Return the [x, y] coordinate for the center point of the cell that contains the specified text.  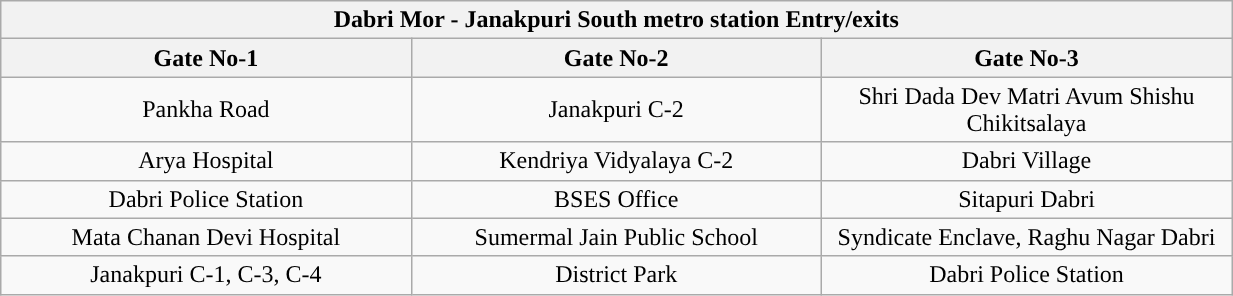
Arya Hospital [206, 161]
District Park [616, 275]
Gate No-3 [1026, 58]
Dabri Village [1026, 161]
Gate No-1 [206, 58]
Syndicate Enclave, Raghu Nagar Dabri [1026, 237]
Mata Chanan Devi Hospital [206, 237]
Sitapuri Dabri [1026, 199]
BSES Office [616, 199]
Janakpuri C-1, C-3, C-4 [206, 275]
Gate No-2 [616, 58]
Dabri Mor - Janakpuri South metro station Entry/exits [616, 20]
Janakpuri C-2 [616, 110]
Pankha Road [206, 110]
Sumermal Jain Public School [616, 237]
Shri Dada Dev Matri Avum Shishu Chikitsalaya [1026, 110]
Kendriya Vidyalaya C-2 [616, 161]
